For the text-containing cell, return its midpoint in [x, y] coordinate format. 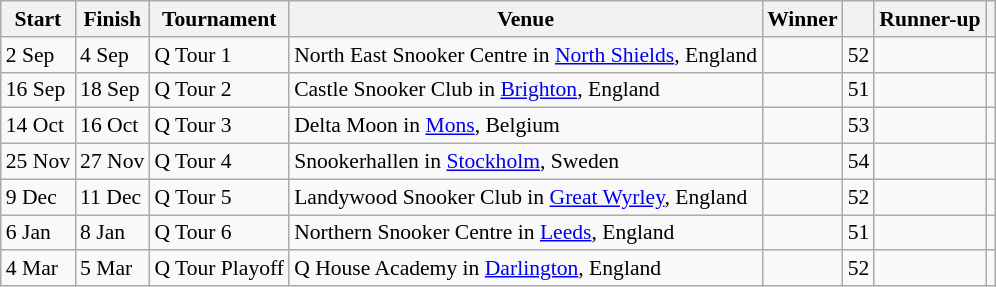
Q House Academy in Darlington, England [526, 269]
16 Sep [38, 90]
North East Snooker Centre in North Shields, England [526, 55]
25 Nov [38, 162]
27 Nov [112, 162]
Castle Snooker Club in Brighton, England [526, 90]
Snookerhallen in Stockholm, Sweden [526, 162]
2 Sep [38, 55]
Q Tour 3 [219, 126]
Landywood Snooker Club in Great Wyrley, England [526, 197]
Tournament [219, 19]
Delta Moon in Mons, Belgium [526, 126]
4 Mar [38, 269]
Winner [802, 19]
8 Jan [112, 233]
16 Oct [112, 126]
Q Tour 6 [219, 233]
Venue [526, 19]
Q Tour 4 [219, 162]
Q Tour 1 [219, 55]
6 Jan [38, 233]
4 Sep [112, 55]
Start [38, 19]
Runner-up [930, 19]
5 Mar [112, 269]
Finish [112, 19]
11 Dec [112, 197]
14 Oct [38, 126]
53 [859, 126]
54 [859, 162]
9 Dec [38, 197]
18 Sep [112, 90]
Northern Snooker Centre in Leeds, England [526, 233]
Q Tour 5 [219, 197]
Q Tour Playoff [219, 269]
Q Tour 2 [219, 90]
